From the cell containing the given text, extract its center point as [x, y] coordinate. 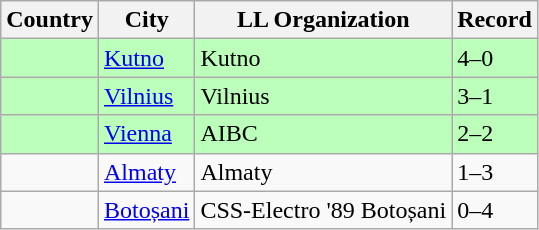
LL Organization [324, 20]
Country [50, 20]
AIBC [324, 134]
3–1 [495, 96]
Record [495, 20]
4–0 [495, 58]
Botoșani [146, 210]
Vienna [146, 134]
City [146, 20]
0–4 [495, 210]
1–3 [495, 172]
CSS-Electro '89 Botoșani [324, 210]
2–2 [495, 134]
